Capture the cell that displays the provided text and extract its [X, Y] central coordinate. 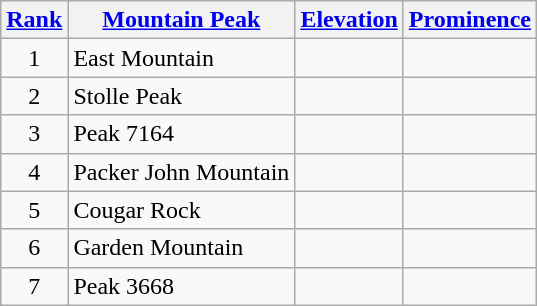
East Mountain [182, 58]
Prominence [470, 20]
5 [34, 210]
Rank [34, 20]
Stolle Peak [182, 96]
4 [34, 172]
3 [34, 134]
2 [34, 96]
6 [34, 248]
Mountain Peak [182, 20]
Peak 3668 [182, 286]
Peak 7164 [182, 134]
Packer John Mountain [182, 172]
1 [34, 58]
Cougar Rock [182, 210]
7 [34, 286]
Elevation [349, 20]
Garden Mountain [182, 248]
